Search for the cell housing the specified text and yield its (X, Y) center coordinate. 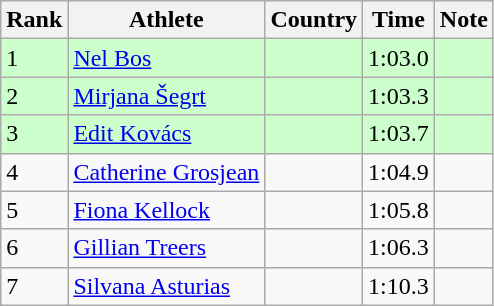
6 (34, 248)
3 (34, 134)
Country (314, 20)
Time (399, 20)
2 (34, 96)
1:03.7 (399, 134)
Athlete (166, 20)
1:03.3 (399, 96)
Catherine Grosjean (166, 172)
Edit Kovács (166, 134)
1:03.0 (399, 58)
Rank (34, 20)
1 (34, 58)
Fiona Kellock (166, 210)
1:05.8 (399, 210)
7 (34, 286)
Gillian Treers (166, 248)
Silvana Asturias (166, 286)
1:06.3 (399, 248)
Nel Bos (166, 58)
Note (464, 20)
Mirjana Šegrt (166, 96)
1:10.3 (399, 286)
4 (34, 172)
5 (34, 210)
1:04.9 (399, 172)
